Identify which cell holds the provided text, then report its (x, y) central coordinate. 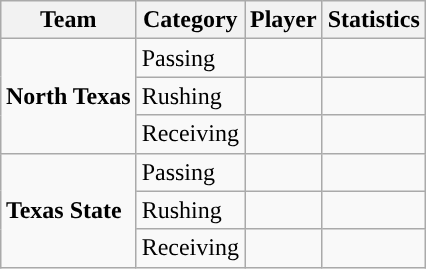
Player (283, 20)
North Texas (68, 96)
Statistics (374, 20)
Team (68, 20)
Category (190, 20)
Texas State (68, 210)
